Extract the [X, Y] coordinate from the center of the cell holding the provided text.  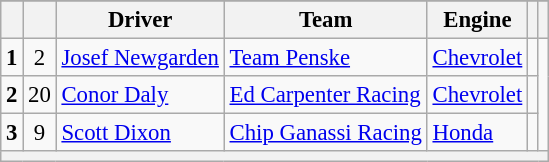
Ed Carpenter Racing [326, 95]
20 [40, 95]
1 [12, 58]
Engine [477, 20]
Chip Ganassi Racing [326, 133]
Honda [477, 133]
Team [326, 20]
Josef Newgarden [140, 58]
3 [12, 133]
9 [40, 133]
Conor Daly [140, 95]
Driver [140, 20]
Scott Dixon [140, 133]
Team Penske [326, 58]
